Return the (X, Y) coordinate for the center point of the cell that contains the specified text.  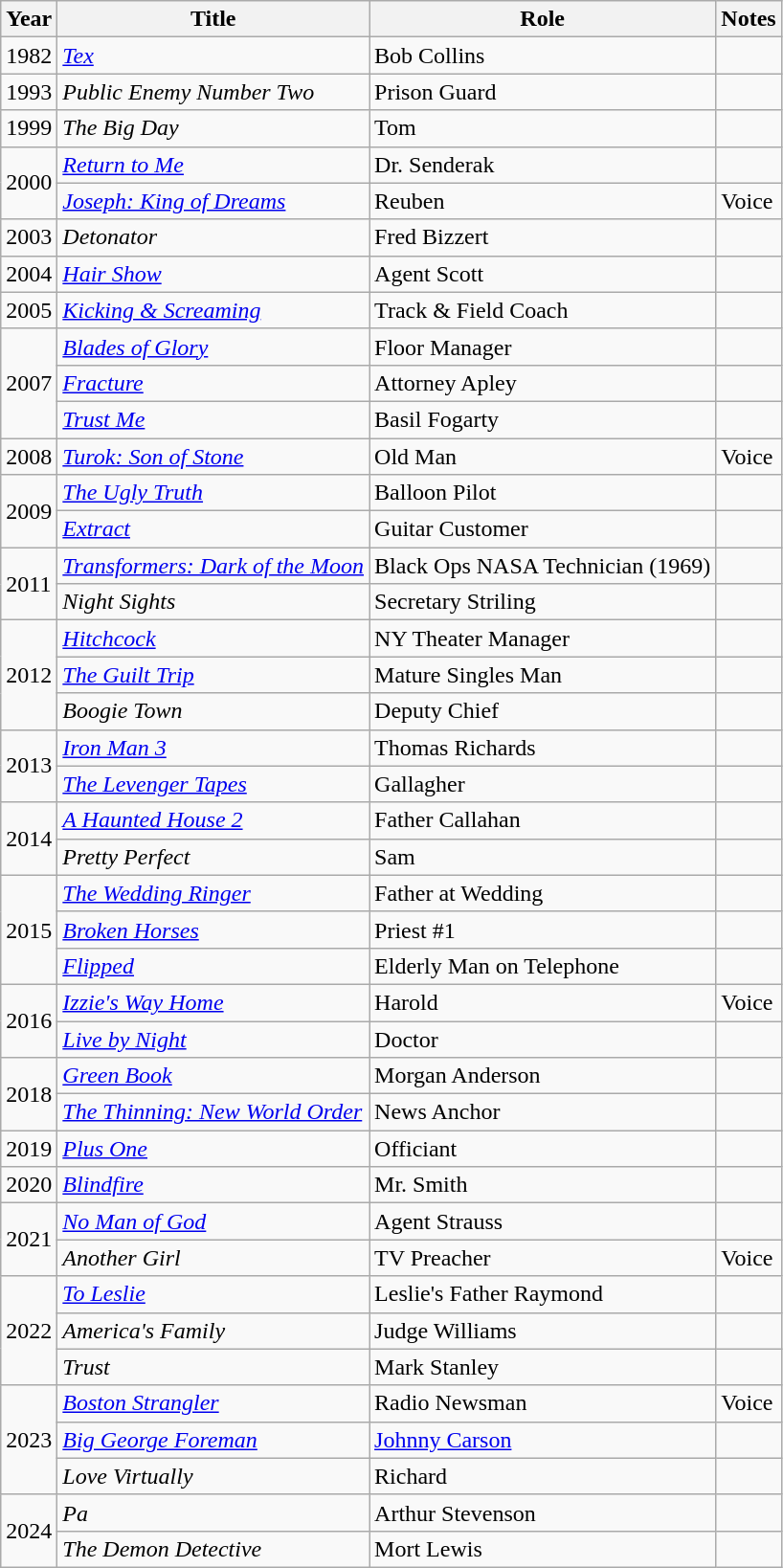
Love Virtually (213, 1476)
Morgan Anderson (543, 1076)
1999 (29, 128)
The Wedding Ringer (213, 893)
Extract (213, 529)
Title (213, 19)
America's Family (213, 1331)
Tex (213, 56)
2024 (29, 1531)
2013 (29, 766)
NY Theater Manager (543, 638)
To Leslie (213, 1294)
Basil Fogarty (543, 419)
Return to Me (213, 165)
2015 (29, 930)
2012 (29, 675)
Dr. Senderak (543, 165)
Plus One (213, 1149)
Role (543, 19)
Harold (543, 1002)
Attorney Apley (543, 383)
Trust (213, 1367)
Big George Foreman (213, 1440)
1982 (29, 56)
Mort Lewis (543, 1549)
2004 (29, 274)
Boogie Town (213, 711)
2021 (29, 1240)
Father at Wedding (543, 893)
TV Preacher (543, 1258)
Guitar Customer (543, 529)
Reuben (543, 201)
Prison Guard (543, 92)
Detonator (213, 237)
Old Man (543, 457)
2020 (29, 1185)
Kicking & Screaming (213, 310)
2018 (29, 1094)
A Haunted House 2 (213, 820)
No Man of God (213, 1221)
Mr. Smith (543, 1185)
Pretty Perfect (213, 857)
2023 (29, 1440)
Night Sights (213, 602)
Agent Scott (543, 274)
Hitchcock (213, 638)
2007 (29, 383)
Notes (749, 19)
Bob Collins (543, 56)
Fred Bizzert (543, 237)
Fracture (213, 383)
Joseph: King of Dreams (213, 201)
Leslie's Father Raymond (543, 1294)
Agent Strauss (543, 1221)
The Guilt Trip (213, 675)
Blades of Glory (213, 347)
Flipped (213, 966)
Doctor (543, 1039)
Green Book (213, 1076)
2000 (29, 183)
Gallagher (543, 784)
Sam (543, 857)
1993 (29, 92)
Public Enemy Number Two (213, 92)
Elderly Man on Telephone (543, 966)
2022 (29, 1331)
Judge Williams (543, 1331)
2011 (29, 584)
Live by Night (213, 1039)
The Demon Detective (213, 1549)
The Ugly Truth (213, 493)
Tom (543, 128)
Deputy Chief (543, 711)
2014 (29, 839)
Mature Singles Man (543, 675)
Black Ops NASA Technician (1969) (543, 566)
Officiant (543, 1149)
Broken Horses (213, 930)
Floor Manager (543, 347)
The Thinning: New World Order (213, 1112)
Hair Show (213, 274)
Balloon Pilot (543, 493)
Arthur Stevenson (543, 1512)
The Levenger Tapes (213, 784)
Track & Field Coach (543, 310)
News Anchor (543, 1112)
Iron Man 3 (213, 748)
Thomas Richards (543, 748)
Pa (213, 1512)
2009 (29, 511)
Another Girl (213, 1258)
Year (29, 19)
Turok: Son of Stone (213, 457)
2016 (29, 1020)
Transformers: Dark of the Moon (213, 566)
2005 (29, 310)
Priest #1 (543, 930)
Secretary Striling (543, 602)
Boston Strangler (213, 1403)
Mark Stanley (543, 1367)
2003 (29, 237)
2019 (29, 1149)
Father Callahan (543, 820)
Radio Newsman (543, 1403)
Johnny Carson (543, 1440)
Trust Me (213, 419)
2008 (29, 457)
Blindfire (213, 1185)
Richard (543, 1476)
Izzie's Way Home (213, 1002)
The Big Day (213, 128)
